Determine the [X, Y] coordinate at the center of the cell enclosing the given text.  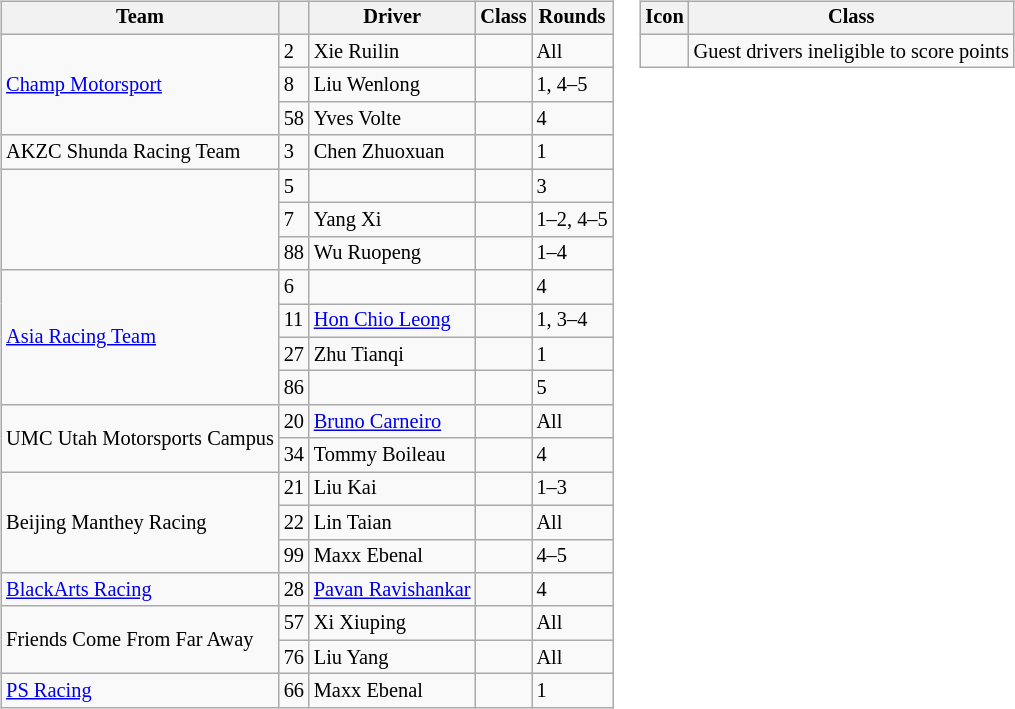
Chen Zhuoxuan [392, 152]
Xi Xiuping [392, 623]
Friends Come From Far Away [140, 640]
Rounds [572, 18]
Champ Motorsport [140, 84]
Wu Ruopeng [392, 253]
BlackArts Racing [140, 590]
Icon [664, 18]
66 [294, 691]
Hon Chio Leong [392, 321]
57 [294, 623]
Liu Kai [392, 489]
4–5 [572, 556]
Beijing Manthey Racing [140, 522]
UMC Utah Motorsports Campus [140, 438]
76 [294, 657]
2 [294, 51]
Lin Taian [392, 522]
Guest drivers ineligible to score points [852, 51]
AKZC Shunda Racing Team [140, 152]
34 [294, 455]
PS Racing [140, 691]
Bruno Carneiro [392, 422]
Zhu Tianqi [392, 354]
1–2, 4–5 [572, 220]
86 [294, 388]
1–3 [572, 489]
Yves Volte [392, 119]
20 [294, 422]
28 [294, 590]
Team [140, 18]
27 [294, 354]
Asia Racing Team [140, 338]
1, 4–5 [572, 85]
58 [294, 119]
99 [294, 556]
Liu Yang [392, 657]
Liu Wenlong [392, 85]
1–4 [572, 253]
11 [294, 321]
22 [294, 522]
Tommy Boileau [392, 455]
1, 3–4 [572, 321]
Xie Ruilin [392, 51]
Pavan Ravishankar [392, 590]
21 [294, 489]
Yang Xi [392, 220]
88 [294, 253]
8 [294, 85]
7 [294, 220]
6 [294, 287]
Driver [392, 18]
